Output the (x, y) coordinate of the center of the cell containing the given text.  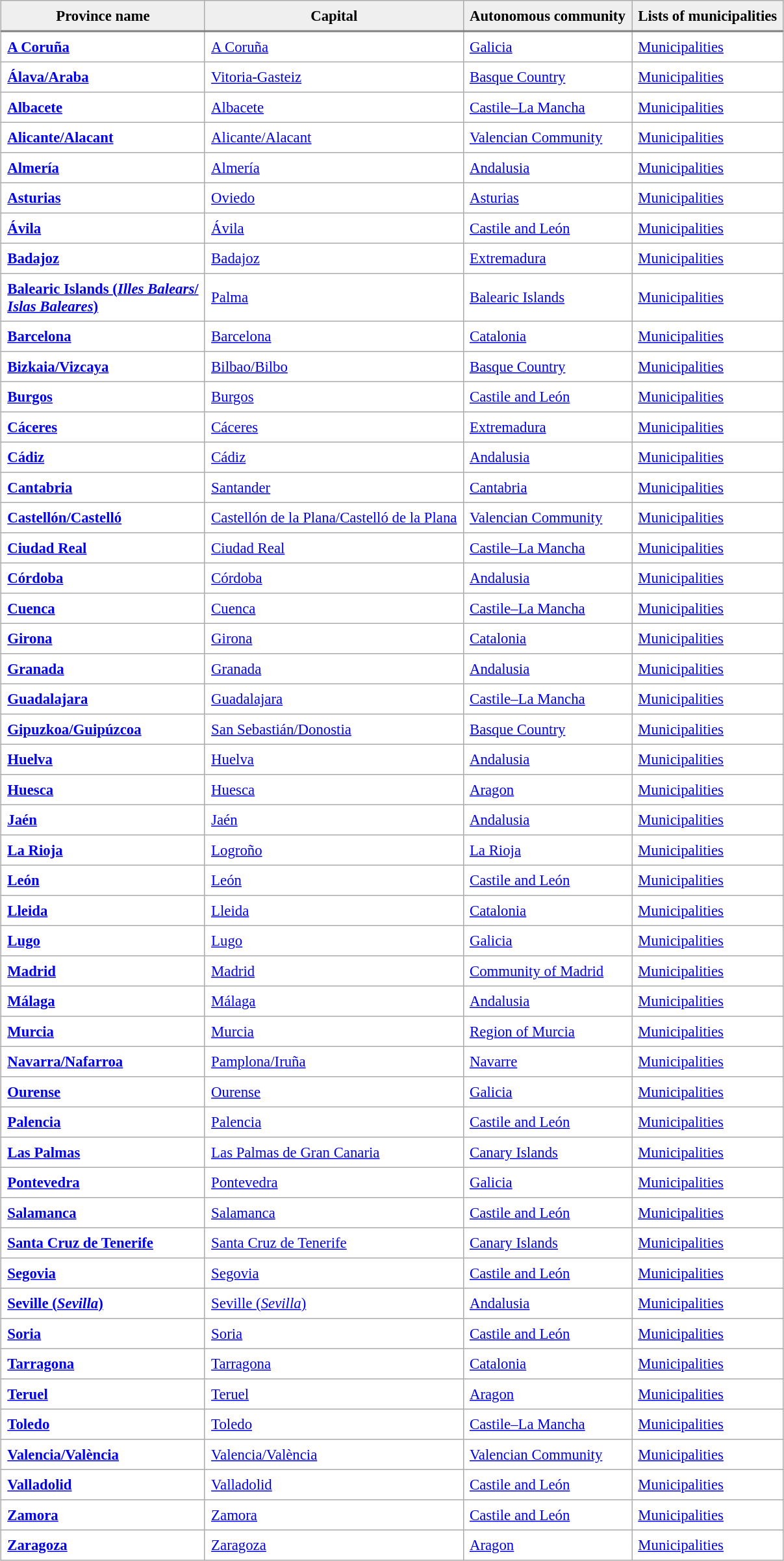
Capital (334, 16)
Las Palmas (103, 1152)
Castellón/Castelló (103, 517)
Logroño (334, 850)
Balearic Islands (Illes Balears/Islas Baleares) (103, 298)
Castellón de la Plana/Castelló de la Plana (334, 517)
Lists of municipalities (708, 16)
Region of Murcia (547, 1031)
Las Palmas de Gran Canaria (334, 1152)
San Sebastián/Donostia (334, 729)
Navarra/Nafarroa (103, 1061)
Pamplona/Iruña (334, 1061)
Province name (103, 16)
Vitoria-Gasteiz (334, 77)
Santander (334, 487)
Autonomous community (547, 16)
Community of Madrid (547, 971)
Navarre (547, 1061)
Gipuzkoa/Guipúzcoa (103, 729)
Bizkaia/Vizcaya (103, 367)
Palma (334, 298)
Álava/Araba (103, 77)
Oviedo (334, 198)
Balearic Islands (547, 298)
Bilbao/Bilbo (334, 367)
